Scan for the cell matching the given text and deliver its [x, y] coordinate at center. 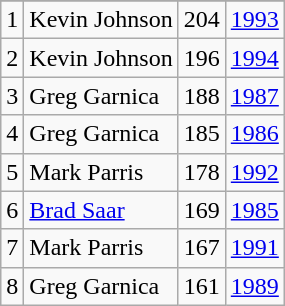
196 [202, 58]
1991 [254, 248]
1989 [254, 286]
185 [202, 134]
188 [202, 96]
1987 [254, 96]
178 [202, 172]
6 [12, 210]
7 [12, 248]
1986 [254, 134]
8 [12, 286]
1994 [254, 58]
204 [202, 20]
1992 [254, 172]
2 [12, 58]
161 [202, 286]
169 [202, 210]
1993 [254, 20]
1985 [254, 210]
3 [12, 96]
4 [12, 134]
1 [12, 20]
Brad Saar [101, 210]
167 [202, 248]
5 [12, 172]
